Extract the [x, y] coordinate from the center of the cell holding the provided text.  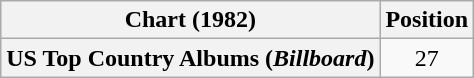
Chart (1982) [190, 20]
27 [427, 58]
US Top Country Albums (Billboard) [190, 58]
Position [427, 20]
